Extract the (X, Y) coordinate from the center of the cell holding the provided text.  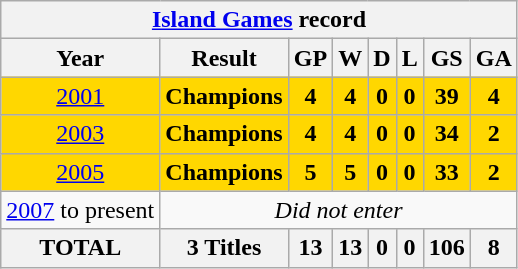
106 (446, 248)
GS (446, 58)
GP (310, 58)
34 (446, 134)
TOTAL (80, 248)
2007 to present (80, 210)
8 (494, 248)
Result (224, 58)
2003 (80, 134)
33 (446, 172)
Did not enter (338, 210)
2001 (80, 96)
L (410, 58)
3 Titles (224, 248)
Year (80, 58)
2005 (80, 172)
Island Games record (260, 20)
39 (446, 96)
W (350, 58)
GA (494, 58)
D (382, 58)
